Find where the given text appears and provide that cell's center as (x, y) coordinate. 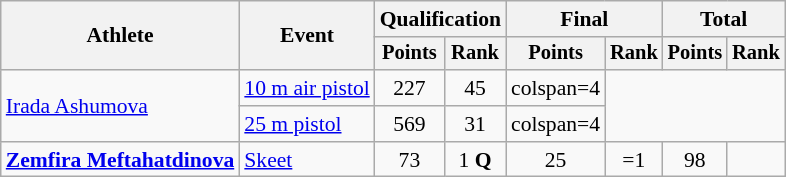
Irada Ashumova (120, 106)
Final (584, 19)
Total (724, 19)
Athlete (120, 36)
569 (410, 124)
10 m air pistol (306, 88)
45 (475, 88)
31 (475, 124)
227 (410, 88)
Qualification (440, 19)
25 m pistol (306, 124)
Event (306, 36)
